Capture the cell that displays the provided text and extract its [X, Y] central coordinate. 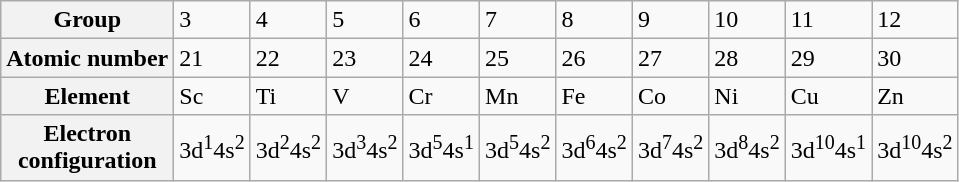
Co [670, 96]
Cr [441, 96]
25 [518, 58]
27 [670, 58]
4 [288, 20]
8 [594, 20]
22 [288, 58]
3d64s2 [594, 148]
Group [88, 20]
29 [828, 58]
3d54s2 [518, 148]
24 [441, 58]
Sc [212, 96]
30 [915, 58]
Electronconfiguration [88, 148]
28 [747, 58]
11 [828, 20]
Ni [747, 96]
3d14s2 [212, 148]
5 [365, 20]
3d54s1 [441, 148]
23 [365, 58]
Fe [594, 96]
3d104s1 [828, 148]
12 [915, 20]
Zn [915, 96]
9 [670, 20]
Cu [828, 96]
3d24s2 [288, 148]
Mn [518, 96]
3d84s2 [747, 148]
6 [441, 20]
7 [518, 20]
10 [747, 20]
21 [212, 58]
V [365, 96]
3d104s2 [915, 148]
26 [594, 58]
Ti [288, 96]
Element [88, 96]
Atomic number [88, 58]
3 [212, 20]
3d34s2 [365, 148]
3d74s2 [670, 148]
